From the cell containing the given text, extract its center point as [X, Y] coordinate. 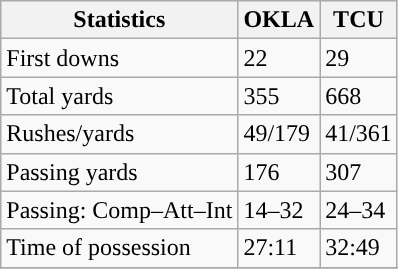
22 [279, 58]
TCU [359, 20]
41/361 [359, 134]
Total yards [120, 96]
49/179 [279, 134]
176 [279, 172]
Passing yards [120, 172]
14–32 [279, 210]
355 [279, 96]
Rushes/yards [120, 134]
OKLA [279, 20]
32:49 [359, 248]
307 [359, 172]
668 [359, 96]
Statistics [120, 20]
Time of possession [120, 248]
First downs [120, 58]
27:11 [279, 248]
24–34 [359, 210]
Passing: Comp–Att–Int [120, 210]
29 [359, 58]
